Provide the [x, y] coordinate of the cell's center where the given text is located.  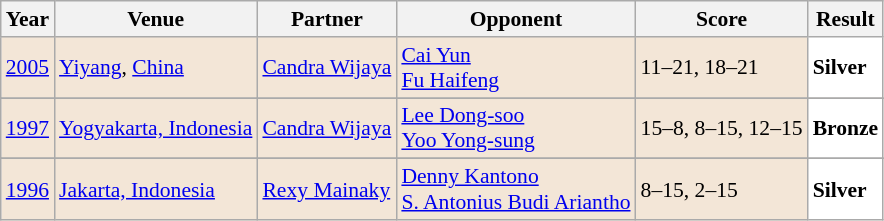
Bronze [846, 128]
Opponent [516, 19]
15–8, 8–15, 12–15 [722, 128]
8–15, 2–15 [722, 190]
Denny Kantono S. Antonius Budi Ariantho [516, 190]
Yiyang, China [156, 68]
Rexy Mainaky [326, 190]
Yogyakarta, Indonesia [156, 128]
Lee Dong-soo Yoo Yong-sung [516, 128]
Partner [326, 19]
Score [722, 19]
Year [28, 19]
1996 [28, 190]
Venue [156, 19]
11–21, 18–21 [722, 68]
2005 [28, 68]
Result [846, 19]
Cai Yun Fu Haifeng [516, 68]
1997 [28, 128]
Jakarta, Indonesia [156, 190]
